Extract the [x, y] coordinate from the center of the cell holding the provided text.  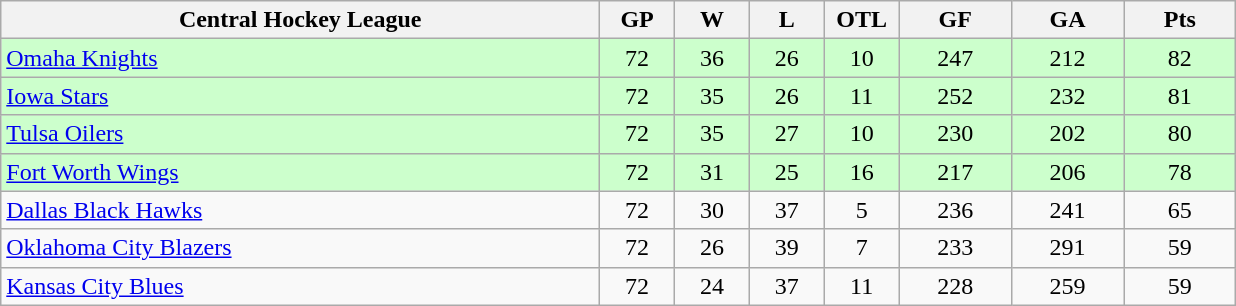
236 [955, 210]
GF [955, 20]
24 [712, 286]
16 [862, 172]
212 [1067, 58]
L [786, 20]
7 [862, 248]
36 [712, 58]
GA [1067, 20]
252 [955, 96]
65 [1180, 210]
30 [712, 210]
230 [955, 134]
OTL [862, 20]
Oklahoma City Blazers [300, 248]
259 [1067, 286]
31 [712, 172]
Kansas City Blues [300, 286]
27 [786, 134]
Iowa Stars [300, 96]
GP [638, 20]
Omaha Knights [300, 58]
233 [955, 248]
291 [1067, 248]
206 [1067, 172]
Dallas Black Hawks [300, 210]
5 [862, 210]
81 [1180, 96]
Pts [1180, 20]
W [712, 20]
247 [955, 58]
80 [1180, 134]
Central Hockey League [300, 20]
Fort Worth Wings [300, 172]
228 [955, 286]
232 [1067, 96]
241 [1067, 210]
39 [786, 248]
Tulsa Oilers [300, 134]
78 [1180, 172]
25 [786, 172]
217 [955, 172]
82 [1180, 58]
202 [1067, 134]
